Return the [x, y] coordinate for the center point of the cell that contains the specified text.  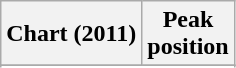
Chart (2011) [72, 34]
Peakposition [188, 34]
